For the text-containing cell, return its midpoint in (X, Y) coordinate format. 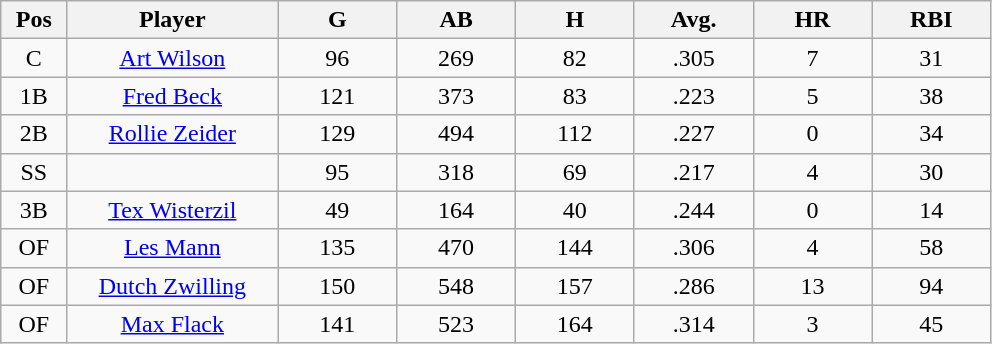
470 (456, 248)
.223 (694, 96)
494 (456, 134)
31 (932, 58)
.244 (694, 210)
5 (812, 96)
58 (932, 248)
Tex Wisterzil (172, 210)
144 (574, 248)
H (574, 20)
129 (338, 134)
34 (932, 134)
150 (338, 286)
373 (456, 96)
Les Mann (172, 248)
.217 (694, 172)
1B (34, 96)
40 (574, 210)
141 (338, 324)
Avg. (694, 20)
Player (172, 20)
3 (812, 324)
318 (456, 172)
96 (338, 58)
523 (456, 324)
Dutch Zwilling (172, 286)
HR (812, 20)
SS (34, 172)
45 (932, 324)
.227 (694, 134)
Fred Beck (172, 96)
95 (338, 172)
69 (574, 172)
38 (932, 96)
30 (932, 172)
157 (574, 286)
94 (932, 286)
112 (574, 134)
13 (812, 286)
RBI (932, 20)
Pos (34, 20)
Max Flack (172, 324)
49 (338, 210)
.305 (694, 58)
AB (456, 20)
82 (574, 58)
269 (456, 58)
14 (932, 210)
G (338, 20)
7 (812, 58)
.314 (694, 324)
83 (574, 96)
.306 (694, 248)
.286 (694, 286)
3B (34, 210)
Rollie Zeider (172, 134)
2B (34, 134)
C (34, 58)
548 (456, 286)
135 (338, 248)
121 (338, 96)
Art Wilson (172, 58)
